Scan for the cell matching the given text and deliver its [x, y] coordinate at center. 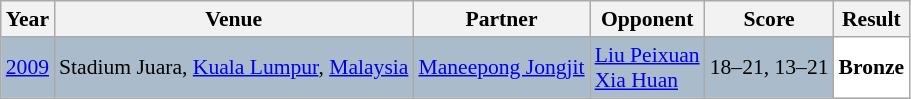
Maneepong Jongjit [501, 68]
Liu Peixuan Xia Huan [648, 68]
18–21, 13–21 [770, 68]
Opponent [648, 19]
Partner [501, 19]
Venue [234, 19]
Year [28, 19]
2009 [28, 68]
Score [770, 19]
Bronze [872, 68]
Result [872, 19]
Stadium Juara, Kuala Lumpur, Malaysia [234, 68]
